Search for the cell housing the specified text and yield its [X, Y] center coordinate. 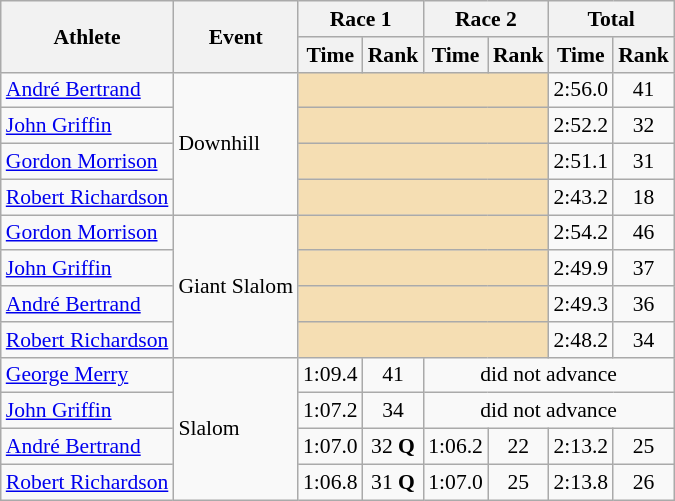
1:06.8 [330, 482]
Giant Slalom [236, 286]
Athlete [88, 36]
31 Q [394, 482]
Total [612, 19]
1:07.2 [330, 411]
Downhill [236, 143]
26 [644, 482]
1:06.2 [456, 447]
Race 1 [360, 19]
2:52.2 [582, 126]
Event [236, 36]
2:48.2 [582, 340]
36 [644, 304]
2:56.0 [582, 90]
31 [644, 162]
32 [644, 126]
Slalom [236, 428]
2:49.3 [582, 304]
George Merry [88, 375]
37 [644, 269]
2:54.2 [582, 233]
46 [644, 233]
18 [644, 197]
32 Q [394, 447]
1:09.4 [330, 375]
2:51.1 [582, 162]
2:43.2 [582, 197]
Race 2 [486, 19]
2:13.2 [582, 447]
2:13.8 [582, 482]
2:49.9 [582, 269]
22 [518, 447]
